Provide the (X, Y) coordinate of the cell's center where the given text is located.  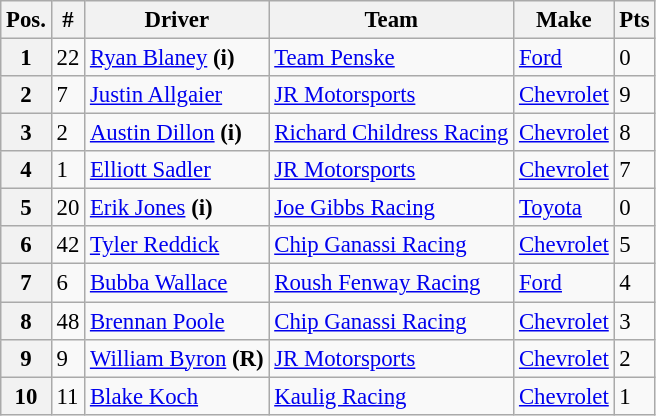
Pos. (26, 20)
William Byron (R) (177, 358)
Bubba Wallace (177, 283)
Blake Koch (177, 396)
Joe Gibbs Racing (392, 208)
48 (68, 321)
42 (68, 245)
Richard Childress Racing (392, 133)
Erik Jones (i) (177, 208)
Kaulig Racing (392, 396)
Pts (634, 20)
Team Penske (392, 58)
10 (26, 396)
Austin Dillon (i) (177, 133)
Elliott Sadler (177, 170)
11 (68, 396)
Tyler Reddick (177, 245)
Make (564, 20)
Justin Allgaier (177, 95)
Ryan Blaney (i) (177, 58)
Driver (177, 20)
Brennan Poole (177, 321)
Toyota (564, 208)
22 (68, 58)
Team (392, 20)
20 (68, 208)
# (68, 20)
Roush Fenway Racing (392, 283)
